From the cell containing the given text, extract its center point as (X, Y) coordinate. 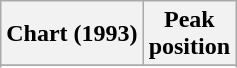
Chart (1993) (72, 34)
Peakposition (189, 34)
